Determine the [X, Y] coordinate at the center of the cell enclosing the given text.  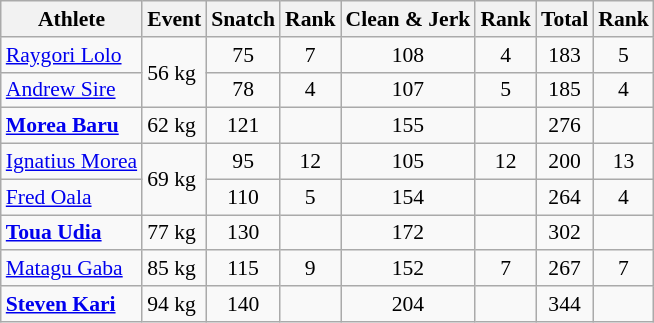
Raygori Lolo [72, 55]
140 [243, 304]
154 [408, 197]
276 [564, 126]
200 [564, 162]
172 [408, 233]
344 [564, 304]
Athlete [72, 19]
Andrew Sire [72, 90]
110 [243, 197]
Steven Kari [72, 304]
302 [564, 233]
108 [408, 55]
105 [408, 162]
56 kg [174, 72]
Morea Baru [72, 126]
94 kg [174, 304]
Toua Udia [72, 233]
85 kg [174, 269]
78 [243, 90]
Snatch [243, 19]
115 [243, 269]
Clean & Jerk [408, 19]
Total [564, 19]
13 [624, 162]
95 [243, 162]
Event [174, 19]
264 [564, 197]
130 [243, 233]
69 kg [174, 180]
204 [408, 304]
Fred Oala [72, 197]
152 [408, 269]
77 kg [174, 233]
62 kg [174, 126]
267 [564, 269]
107 [408, 90]
Ignatius Morea [72, 162]
Matagu Gaba [72, 269]
121 [243, 126]
9 [310, 269]
185 [564, 90]
155 [408, 126]
183 [564, 55]
75 [243, 55]
